Find where the given text appears and provide that cell's center as (x, y) coordinate. 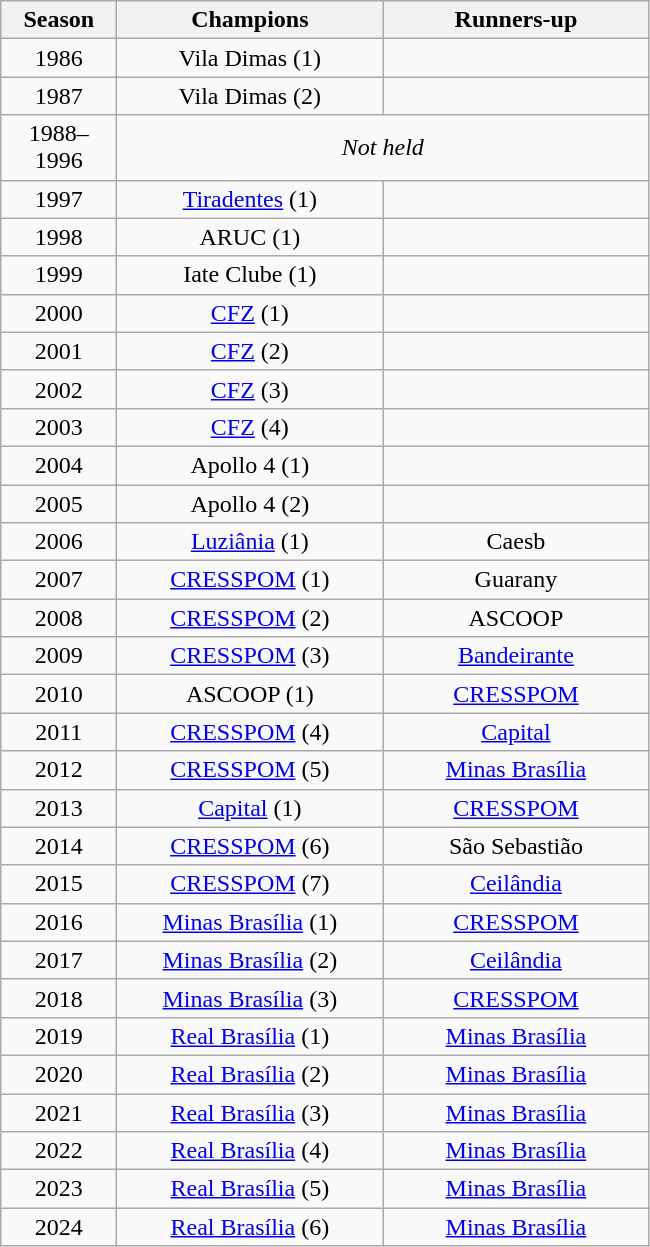
ARUC (1) (250, 237)
Capital (516, 732)
1997 (59, 199)
1986 (59, 58)
ASCOOP (1) (250, 694)
Luziânia (1) (250, 542)
2004 (59, 465)
Real Brasília (5) (250, 1189)
2013 (59, 808)
Champions (250, 20)
1987 (59, 96)
2023 (59, 1189)
CRESSPOM (3) (250, 656)
CRESSPOM (4) (250, 732)
2012 (59, 770)
Capital (1) (250, 808)
Minas Brasília (2) (250, 960)
Apollo 4 (2) (250, 503)
2014 (59, 846)
Apollo 4 (1) (250, 465)
1988–1996 (59, 148)
Caesb (516, 542)
Real Brasília (4) (250, 1151)
CRESSPOM (6) (250, 846)
São Sebastião (516, 846)
2011 (59, 732)
Minas Brasília (3) (250, 998)
Not held (383, 148)
ASCOOP (516, 618)
Real Brasília (3) (250, 1113)
2016 (59, 922)
Real Brasília (1) (250, 1036)
Vila Dimas (2) (250, 96)
Guarany (516, 580)
2018 (59, 998)
2007 (59, 580)
2019 (59, 1036)
Vila Dimas (1) (250, 58)
Tiradentes (1) (250, 199)
Minas Brasília (1) (250, 922)
1999 (59, 275)
CFZ (2) (250, 351)
Runners-up (516, 20)
2021 (59, 1113)
Iate Clube (1) (250, 275)
2015 (59, 884)
2010 (59, 694)
2020 (59, 1074)
2002 (59, 389)
CRESSPOM (7) (250, 884)
CFZ (3) (250, 389)
CFZ (4) (250, 427)
2024 (59, 1227)
2017 (59, 960)
2022 (59, 1151)
2000 (59, 313)
2003 (59, 427)
Real Brasília (2) (250, 1074)
Season (59, 20)
2005 (59, 503)
CRESSPOM (5) (250, 770)
Bandeirante (516, 656)
Real Brasília (6) (250, 1227)
2008 (59, 618)
2001 (59, 351)
CRESSPOM (2) (250, 618)
2006 (59, 542)
1998 (59, 237)
CRESSPOM (1) (250, 580)
CFZ (1) (250, 313)
2009 (59, 656)
